Find where the given text appears and provide that cell's center as [X, Y] coordinate. 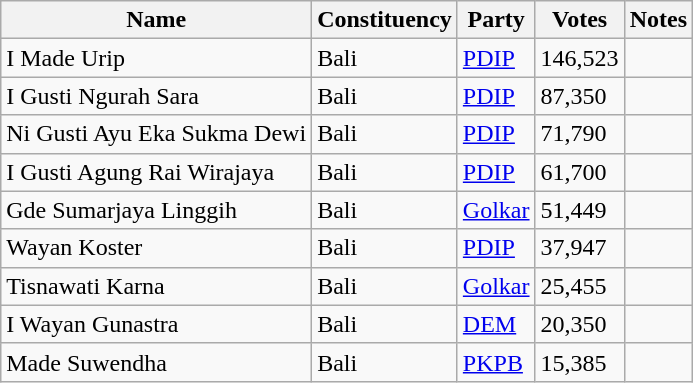
15,385 [580, 362]
Tisnawati Karna [156, 286]
I Made Urip [156, 58]
PKPB [496, 362]
37,947 [580, 248]
51,449 [580, 210]
Constituency [385, 20]
I Gusti Ngurah Sara [156, 96]
25,455 [580, 286]
Votes [580, 20]
Gde Sumarjaya Linggih [156, 210]
Name [156, 20]
DEM [496, 324]
61,700 [580, 172]
87,350 [580, 96]
Party [496, 20]
Made Suwendha [156, 362]
Wayan Koster [156, 248]
I Wayan Gunastra [156, 324]
I Gusti Agung Rai Wirajaya [156, 172]
Notes [658, 20]
20,350 [580, 324]
Ni Gusti Ayu Eka Sukma Dewi [156, 134]
71,790 [580, 134]
146,523 [580, 58]
